Capture the cell that displays the provided text and extract its [X, Y] central coordinate. 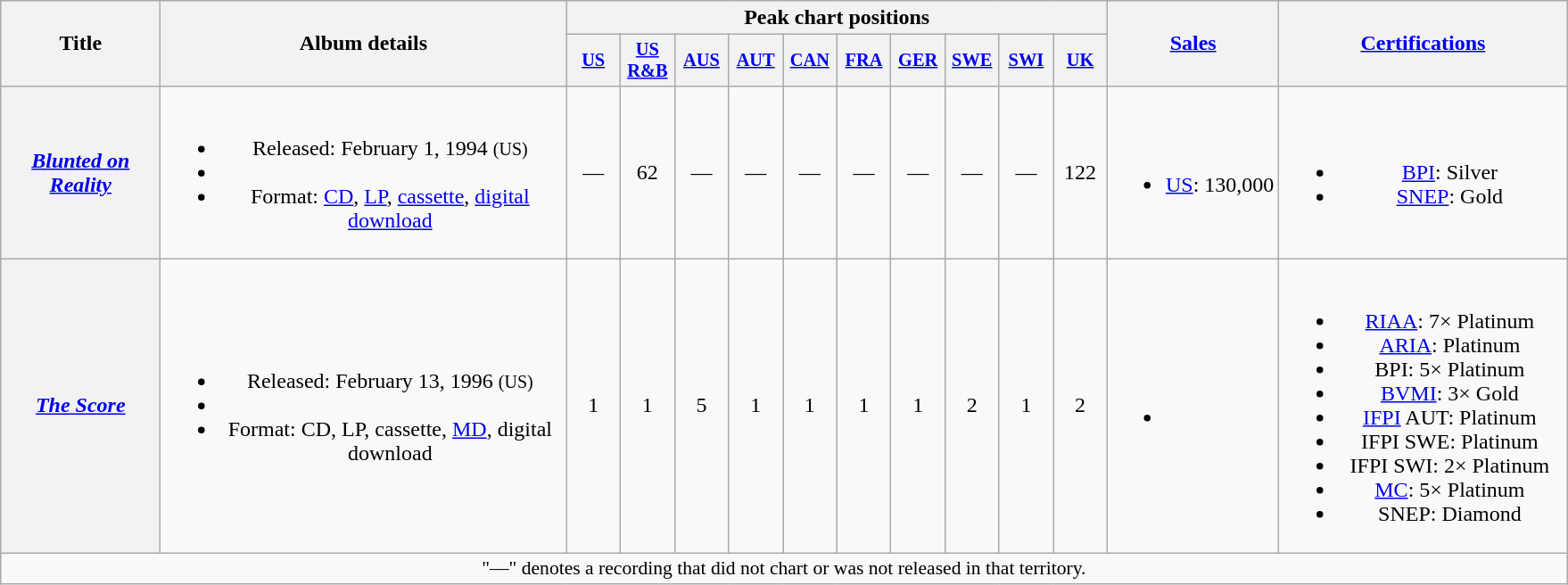
RIAA: 7× Platinum ARIA: PlatinumBPI: 5× PlatinumBVMI: 3× GoldIFPI AUT: PlatinumIFPI SWE: PlatinumIFPI SWI: 2× PlatinumMC: 5× PlatinumSNEP: Diamond [1424, 407]
US [594, 61]
UK [1081, 61]
122 [1081, 172]
AUT [756, 61]
AUS [701, 61]
FRA [863, 61]
62 [648, 172]
GER [919, 61]
Released: February 1, 1994 (US)Format: CD, LP, cassette, digital download [364, 172]
"—" denotes a recording that did not chart or was not released in that territory. [784, 569]
BPI: SilverSNEP: Gold [1424, 172]
USR&B [648, 61]
Sales [1193, 44]
The Score [80, 407]
Blunted on Reality [80, 172]
SWE [972, 61]
CAN [810, 61]
US: 130,000 [1193, 172]
Album details [364, 44]
Certifications [1424, 44]
SWI [1026, 61]
5 [701, 407]
Released: February 13, 1996 (US)Format: CD, LP, cassette, MD, digital download [364, 407]
Title [80, 44]
Peak chart positions [837, 18]
